Scan for the cell matching the given text and deliver its (X, Y) coordinate at center. 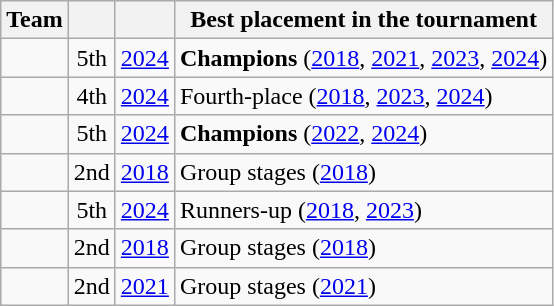
4th (92, 96)
Fourth-place (2018, 2023, 2024) (363, 96)
Runners-up (2018, 2023) (363, 210)
Group stages (2021) (363, 286)
2021 (144, 286)
Best placement in the tournament (363, 20)
Team (35, 20)
Champions (2022, 2024) (363, 134)
Champions (2018, 2021, 2023, 2024) (363, 58)
